Return [x, y] of the center of cell containing provided text 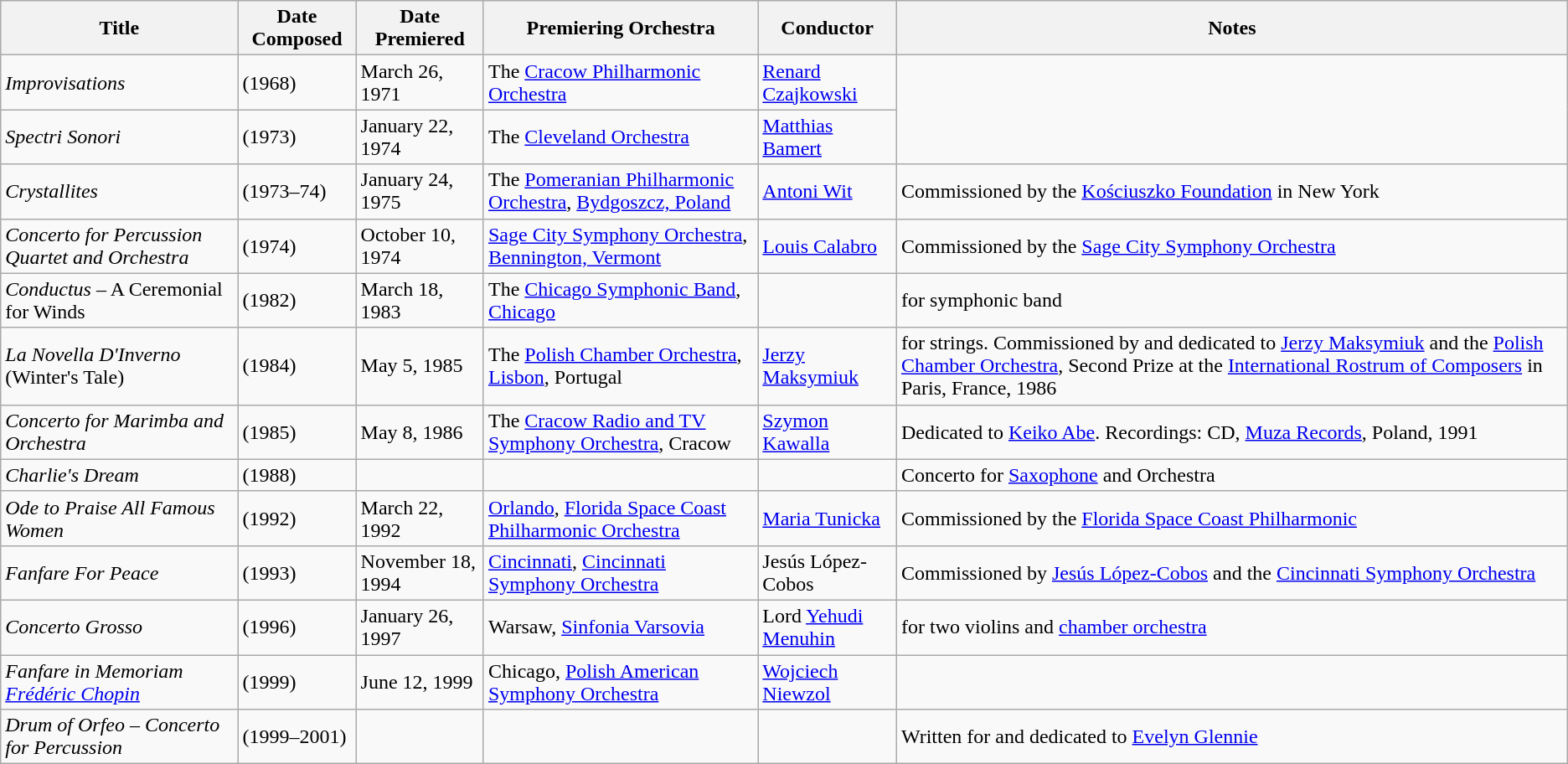
Orlando, Florida Space Coast Philharmonic Orchestra [620, 518]
Warsaw, Sinfonia Varsovia [620, 627]
Concerto for Marimba and Orchestra [119, 432]
Written for and dedicated to Evelyn Glennie [1231, 737]
(1984) [297, 366]
June 12, 1999 [420, 682]
Concerto for Percussion Quartet and Orchestra [119, 246]
The Chicago Symphonic Band, Chicago [620, 300]
January 22, 1974 [420, 137]
January 26, 1997 [420, 627]
Fanfare For Peace [119, 573]
Improvisations [119, 82]
Notes [1231, 28]
Ode to Praise All Famous Women [119, 518]
Commissioned by Jesús López-Cobos and the Cincinnati Symphony Orchestra [1231, 573]
Concerto for Saxophone and Orchestra [1231, 475]
Commissioned by the Sage City Symphony Orchestra [1231, 246]
Conductus – A Ceremonial for Winds [119, 300]
(1992) [297, 518]
The Cracow Philharmonic Orchestra [620, 82]
Jerzy Maksymiuk [828, 366]
Concerto Grosso [119, 627]
Premiering Orchestra [620, 28]
Crystallites [119, 191]
(1988) [297, 475]
for two violins and chamber orchestra [1231, 627]
(1973) [297, 137]
Drum of Orfeo – Concerto for Percussion [119, 737]
(1993) [297, 573]
March 26, 1971 [420, 82]
(1974) [297, 246]
Szymon Kawalla [828, 432]
Sage City Symphony Orchestra, Bennington, Vermont [620, 246]
May 8, 1986 [420, 432]
for symphonic band [1231, 300]
Fanfare in Memoriam Frédéric Chopin [119, 682]
May 5, 1985 [420, 366]
Title [119, 28]
The Polish Chamber Orchestra, Lisbon, Portugal [620, 366]
November 18, 1994 [420, 573]
March 18, 1983 [420, 300]
Lord Yehudi Menuhin [828, 627]
The Cracow Radio and TV Symphony Orchestra, Cracow [620, 432]
La Novella D'Inverno (Winter's Tale) [119, 366]
Charlie's Dream [119, 475]
(1996) [297, 627]
Wojciech Niewzol [828, 682]
(1999) [297, 682]
January 24, 1975 [420, 191]
(1973–74) [297, 191]
March 22, 1992 [420, 518]
(1999–2001) [297, 737]
Cincinnati, Cincinnati Symphony Orchestra [620, 573]
Date Composed [297, 28]
Commissioned by the Florida Space Coast Philharmonic [1231, 518]
(1985) [297, 432]
Chicago, Polish American Symphony Orchestra [620, 682]
Maria Tunicka [828, 518]
Matthias Bamert [828, 137]
Spectri Sonori [119, 137]
(1968) [297, 82]
Conductor [828, 28]
Jesús López-Cobos [828, 573]
Renard Czajkowski [828, 82]
Commissioned by the Kościuszko Foundation in New York [1231, 191]
The Cleveland Orchestra [620, 137]
October 10, 1974 [420, 246]
The Pomeranian Philharmonic Orchestra, Bydgoszcz, Poland [620, 191]
(1982) [297, 300]
Dedicated to Keiko Abe. Recordings: CD, Muza Records, Poland, 1991 [1231, 432]
Louis Calabro [828, 246]
Antoni Wit [828, 191]
Date Premiered [420, 28]
